Find where the given text appears and provide that cell's center as [x, y] coordinate. 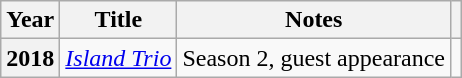
Notes [314, 20]
Title [118, 20]
Year [30, 20]
Island Trio [118, 58]
2018 [30, 58]
Season 2, guest appearance [314, 58]
